Provide the (X, Y) coordinate of the cell's center where the given text is located.  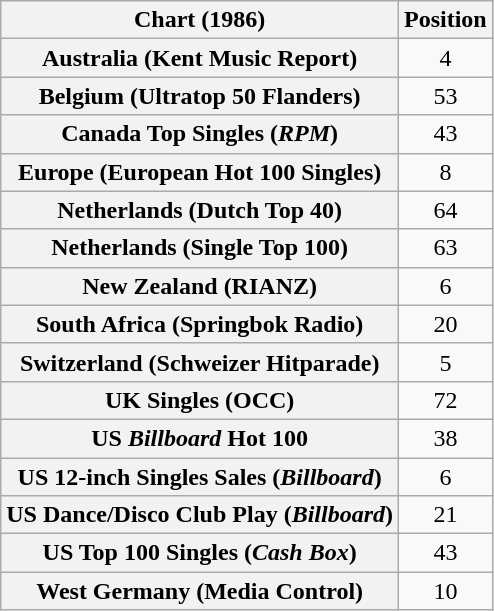
53 (446, 96)
West Germany (Media Control) (200, 591)
64 (446, 210)
38 (446, 438)
20 (446, 324)
8 (446, 172)
UK Singles (OCC) (200, 400)
10 (446, 591)
Netherlands (Dutch Top 40) (200, 210)
South Africa (Springbok Radio) (200, 324)
Canada Top Singles (RPM) (200, 134)
Chart (1986) (200, 20)
21 (446, 515)
Netherlands (Single Top 100) (200, 248)
US Top 100 Singles (Cash Box) (200, 553)
US Dance/Disco Club Play (Billboard) (200, 515)
Belgium (Ultratop 50 Flanders) (200, 96)
5 (446, 362)
63 (446, 248)
US Billboard Hot 100 (200, 438)
Switzerland (Schweizer Hitparade) (200, 362)
Position (446, 20)
New Zealand (RIANZ) (200, 286)
4 (446, 58)
72 (446, 400)
Europe (European Hot 100 Singles) (200, 172)
US 12-inch Singles Sales (Billboard) (200, 477)
Australia (Kent Music Report) (200, 58)
